Provide the [X, Y] coordinate of the cell's center where the given text is located.  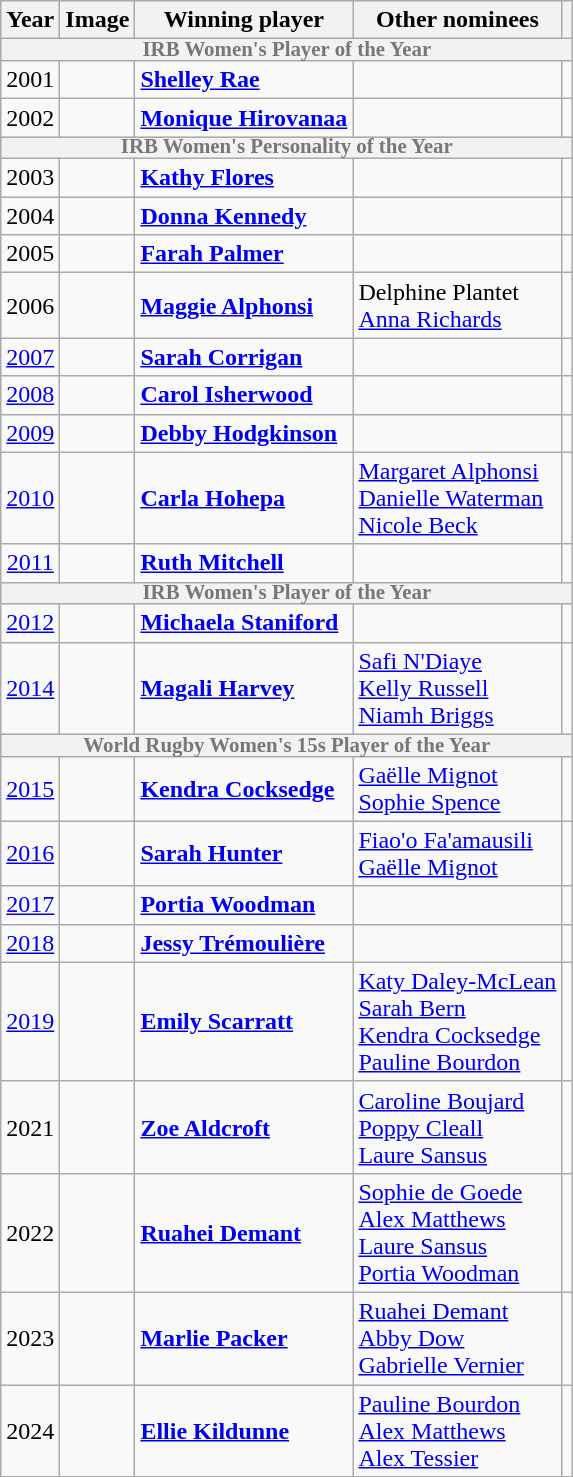
2018 [30, 943]
Image [98, 20]
Jessy Trémoulière [244, 943]
Pauline Bourdon Alex Matthews Alex Tessier [458, 1430]
Sarah Corrigan [244, 357]
2011 [30, 563]
2005 [30, 254]
Maggie Alphonsi [244, 306]
Magali Harvey [244, 688]
Carol Isherwood [244, 395]
Ellie Kildunne [244, 1430]
Emily Scarratt [244, 1022]
2006 [30, 306]
Safi N'Diaye Kelly Russell Niamh Briggs [458, 688]
2008 [30, 395]
Margaret Alphonsi Danielle Waterman Nicole Beck [458, 498]
Ruahei Demant [244, 1232]
Carla Hohepa [244, 498]
Monique Hirovanaa [244, 118]
Fiao'o Fa'amausili Gaëlle Mignot [458, 854]
2021 [30, 1127]
2002 [30, 118]
Ruth Mitchell [244, 563]
Kathy Flores [244, 178]
Katy Daley-McLean Sarah Bern Kendra Cocksedge Pauline Bourdon [458, 1022]
2001 [30, 80]
Ruahei Demant Abby Dow Gabrielle Vernier [458, 1338]
Caroline Boujard Poppy Cleall Laure Sansus [458, 1127]
2022 [30, 1232]
Other nominees [458, 20]
2010 [30, 498]
2012 [30, 623]
IRB Women's Personality of the Year [287, 148]
Delphine Plantet Anna Richards [458, 306]
Zoe Aldcroft [244, 1127]
Marlie Packer [244, 1338]
Sarah Hunter [244, 854]
Gaëlle Mignot Sophie Spence [458, 788]
2019 [30, 1022]
Shelley Rae [244, 80]
World Rugby Women's 15s Player of the Year [287, 745]
2017 [30, 905]
Farah Palmer [244, 254]
Donna Kennedy [244, 216]
2004 [30, 216]
2023 [30, 1338]
2024 [30, 1430]
2009 [30, 433]
Kendra Cocksedge [244, 788]
2016 [30, 854]
Michaela Staniford [244, 623]
Year [30, 20]
2015 [30, 788]
2007 [30, 357]
Portia Woodman [244, 905]
Sophie de Goede Alex Matthews Laure Sansus Portia Woodman [458, 1232]
2003 [30, 178]
Winning player [244, 20]
Debby Hodgkinson [244, 433]
2014 [30, 688]
